Pinpoint the cell where the given text exists, returning its [X, Y] midpoint coordinate. 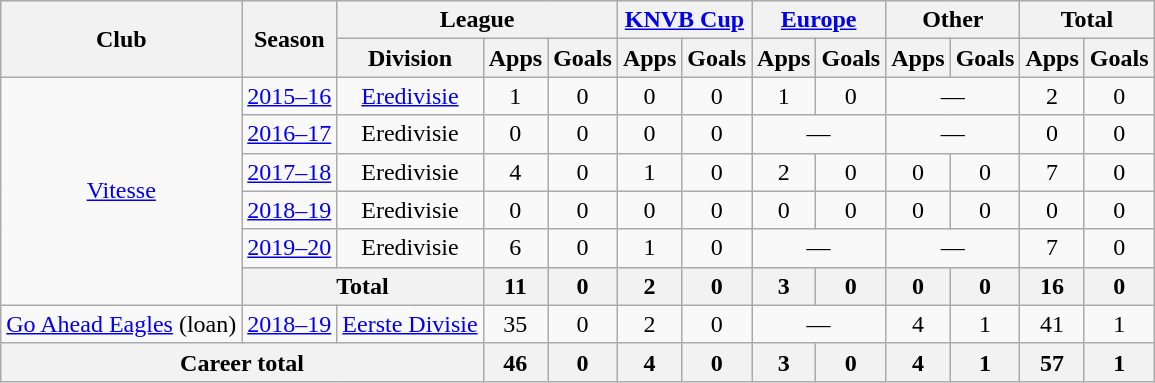
6 [515, 248]
11 [515, 286]
Go Ahead Eagles (loan) [122, 324]
Eerste Divisie [410, 324]
41 [1052, 324]
Season [290, 39]
KNVB Cup [684, 20]
2017–18 [290, 172]
2015–16 [290, 96]
35 [515, 324]
Vitesse [122, 191]
46 [515, 362]
Career total [242, 362]
16 [1052, 286]
Other [953, 20]
2019–20 [290, 248]
2016–17 [290, 134]
Division [410, 58]
Club [122, 39]
Europe [819, 20]
57 [1052, 362]
League [478, 20]
